Output the [x, y] coordinate of the center of the cell containing the given text.  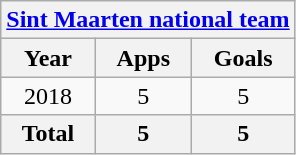
Sint Maarten national team [148, 20]
Year [48, 58]
2018 [48, 96]
Apps [143, 58]
Goals [243, 58]
Total [48, 134]
